Extract the (X, Y) coordinate from the center of the cell holding the provided text.  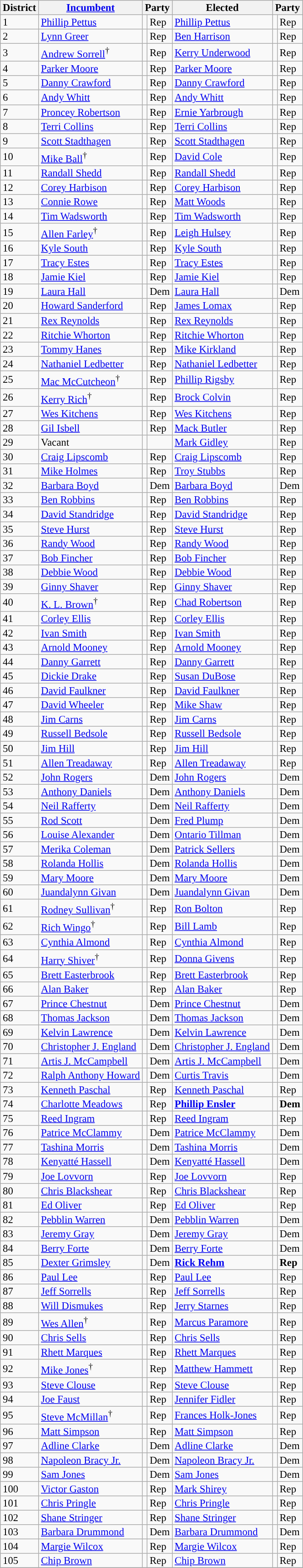
Bill Lamb (222, 926)
76 (20, 1133)
91 (20, 1352)
73 (20, 1090)
99 (20, 1475)
Merika Coleman (91, 849)
Mike Holmes (91, 471)
56 (20, 835)
77 (20, 1147)
Will Dismukes (91, 1306)
Kerry Underwood (222, 53)
James Lomax (222, 306)
68 (20, 1018)
7 (20, 112)
36 (20, 543)
Dexter Grimsley (91, 1263)
Frances Holk-Jones (222, 1415)
14 (20, 216)
95 (20, 1415)
61 (20, 909)
Steve McMillan† (91, 1415)
72 (20, 1075)
Mike Ball† (91, 157)
105 (20, 1561)
37 (20, 558)
80 (20, 1191)
Jerry Starnes (222, 1306)
3 (20, 53)
43 (20, 648)
83 (20, 1234)
19 (20, 292)
27 (20, 414)
Gil Isbell (91, 428)
86 (20, 1277)
100 (20, 1489)
Harry Shiver† (91, 959)
Mike Kirkland (222, 349)
Connie Rowe (91, 202)
46 (20, 691)
20 (20, 306)
70 (20, 1047)
District (20, 8)
79 (20, 1176)
54 (20, 806)
24 (20, 364)
92 (20, 1369)
Vacant (91, 442)
104 (20, 1547)
K. L. Brown† (91, 602)
53 (20, 792)
51 (20, 763)
16 (20, 248)
Troy Stubbs (222, 471)
Rich Wingo† (91, 926)
74 (20, 1104)
97 (20, 1446)
1 (20, 22)
65 (20, 975)
Susan DuBose (222, 676)
75 (20, 1119)
30 (20, 457)
Tommy Hanes (91, 349)
Mike Shaw (222, 705)
Victor Gaston (91, 1489)
58 (20, 864)
52 (20, 777)
Rod Scott (91, 820)
32 (20, 486)
81 (20, 1205)
Patrick Sellers (222, 849)
Dickie Drake (91, 676)
Ben Harrison (222, 36)
Mark Gidley (222, 442)
67 (20, 1003)
8 (20, 126)
57 (20, 849)
102 (20, 1518)
84 (20, 1248)
Donna Givens (222, 959)
Ernie Yarbrough (222, 112)
David Cole (222, 157)
44 (20, 662)
5 (20, 83)
48 (20, 720)
71 (20, 1061)
Leigh Hulsey (222, 232)
26 (20, 397)
59 (20, 878)
28 (20, 428)
Phillip Rigsby (222, 380)
Chad Robertson (222, 602)
Kerry Rich† (91, 397)
Curtis Travis (222, 1075)
Fred Plump (222, 820)
Marcus Paramore (222, 1321)
Jennifer Fidler (222, 1399)
34 (20, 514)
88 (20, 1306)
89 (20, 1321)
Mark Shirey (222, 1489)
90 (20, 1338)
25 (20, 380)
62 (20, 926)
94 (20, 1399)
2 (20, 36)
29 (20, 442)
85 (20, 1263)
Wes Allen† (91, 1321)
50 (20, 748)
Lynn Greer (91, 36)
Matt Woods (222, 202)
Mac McCutcheon† (91, 380)
10 (20, 157)
64 (20, 959)
33 (20, 500)
15 (20, 232)
98 (20, 1460)
Charlotte Meadows (91, 1104)
35 (20, 529)
6 (20, 98)
Incumbent (91, 8)
31 (20, 471)
Rodney Sullivan† (91, 909)
38 (20, 572)
63 (20, 942)
45 (20, 676)
69 (20, 1032)
66 (20, 989)
12 (20, 187)
103 (20, 1532)
Elected (222, 8)
49 (20, 734)
Andrew Sorrell† (91, 53)
21 (20, 320)
Joe Faust (91, 1399)
Mike Jones† (91, 1369)
23 (20, 349)
Ontario Tillman (222, 835)
40 (20, 602)
13 (20, 202)
18 (20, 277)
Brock Colvin (222, 397)
47 (20, 705)
39 (20, 586)
Matthew Hammett (222, 1369)
9 (20, 141)
11 (20, 173)
Phillip Ensler (222, 1104)
Louise Alexander (91, 835)
101 (20, 1503)
60 (20, 892)
Ralph Anthony Howard (91, 1075)
87 (20, 1291)
Allen Farley† (91, 232)
22 (20, 335)
41 (20, 619)
82 (20, 1219)
17 (20, 263)
David Wheeler (91, 705)
Howard Sanderford (91, 306)
Ron Bolton (222, 909)
96 (20, 1431)
42 (20, 633)
93 (20, 1385)
Rick Rehm (222, 1263)
55 (20, 820)
78 (20, 1162)
4 (20, 69)
Proncey Robertson (91, 112)
Mack Butler (222, 428)
